Return the [X, Y] coordinate for the center point of the cell that contains the specified text.  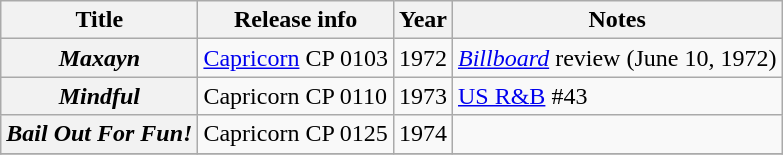
Year [422, 20]
1972 [422, 58]
Capricorn CP 0110 [296, 96]
Release info [296, 20]
US R&B #43 [616, 96]
Title [100, 20]
Capricorn CP 0103 [296, 58]
Capricorn CP 0125 [296, 134]
Notes [616, 20]
Billboard review (June 10, 1972) [616, 58]
1974 [422, 134]
1973 [422, 96]
Bail Out For Fun! [100, 134]
Mindful [100, 96]
Maxayn [100, 58]
